Capture the cell that displays the provided text and extract its (X, Y) central coordinate. 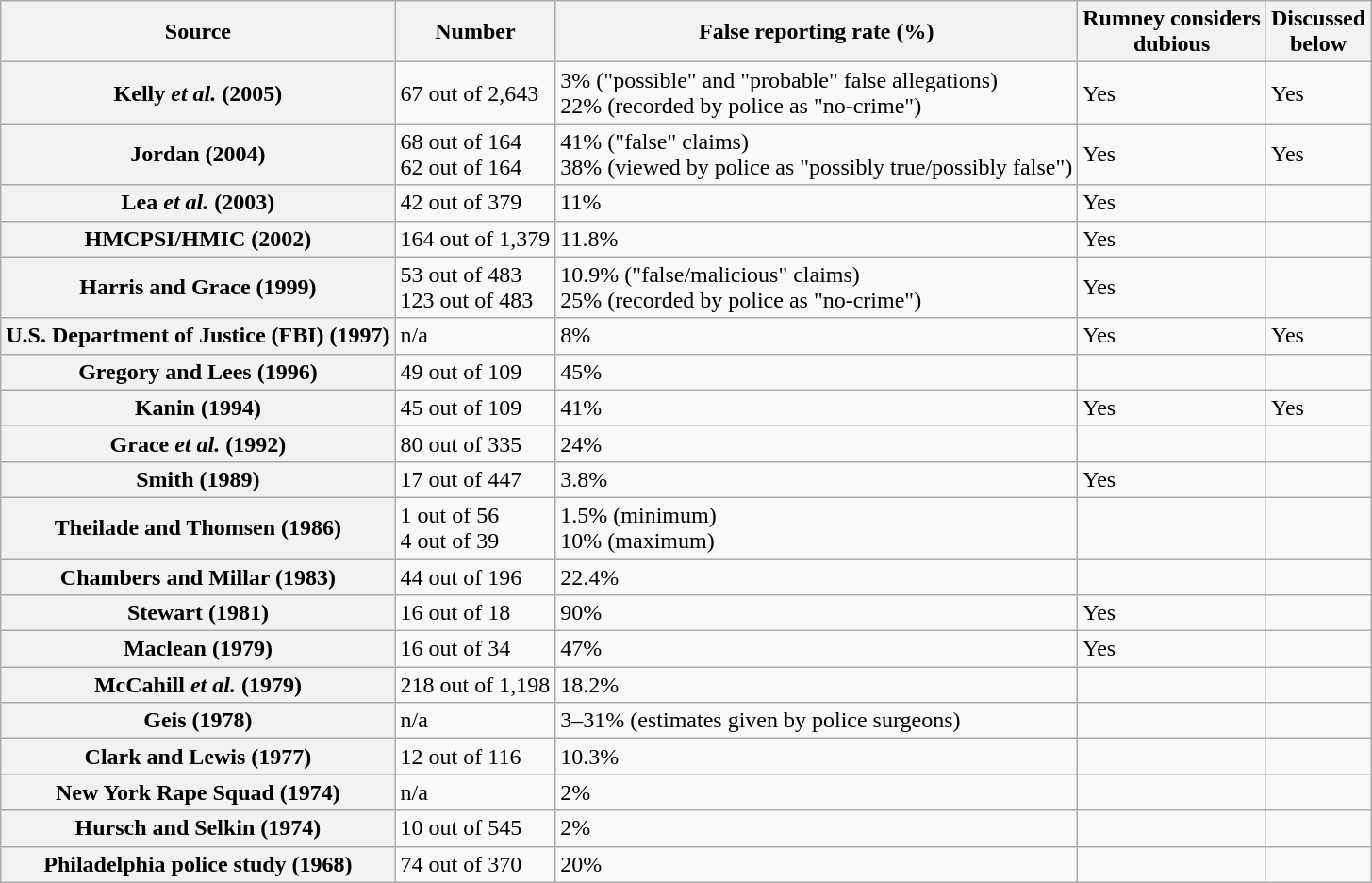
Number (475, 32)
Harris and Grace (1999) (198, 287)
Philadelphia police study (1968) (198, 864)
Grace et al. (1992) (198, 443)
67 out of 2,643 (475, 92)
10.3% (817, 757)
90% (817, 613)
3.8% (817, 479)
53 out of 483 123 out of 483 (475, 287)
Gregory and Lees (1996) (198, 372)
42 out of 379 (475, 203)
68 out of 164 62 out of 164 (475, 155)
74 out of 370 (475, 864)
49 out of 109 (475, 372)
Jordan (2004) (198, 155)
16 out of 34 (475, 649)
Geis (1978) (198, 721)
Rumney considersdubious (1172, 32)
11.8% (817, 239)
Maclean (1979) (198, 649)
False reporting rate (%) (817, 32)
3–31% (estimates given by police surgeons) (817, 721)
47% (817, 649)
3% ("possible" and "probable" false allegations) 22% (recorded by police as "no-crime") (817, 92)
1.5% (minimum)10% (maximum) (817, 528)
New York Rape Squad (1974) (198, 792)
Hursch and Selkin (1974) (198, 828)
22.4% (817, 576)
Smith (1989) (198, 479)
HMCPSI/HMIC (2002) (198, 239)
17 out of 447 (475, 479)
20% (817, 864)
45 out of 109 (475, 408)
Clark and Lewis (1977) (198, 757)
164 out of 1,379 (475, 239)
Stewart (1981) (198, 613)
10.9% ("false/malicious" claims)25% (recorded by police as "no-crime") (817, 287)
Lea et al. (2003) (198, 203)
Kanin (1994) (198, 408)
Discussedbelow (1318, 32)
Theilade and Thomsen (1986) (198, 528)
Source (198, 32)
U.S. Department of Justice (FBI) (1997) (198, 336)
18.2% (817, 685)
8% (817, 336)
80 out of 335 (475, 443)
1 out of 56 4 out of 39 (475, 528)
10 out of 545 (475, 828)
Chambers and Millar (1983) (198, 576)
218 out of 1,198 (475, 685)
41% (817, 408)
11% (817, 203)
41% ("false" claims)38% (viewed by police as "possibly true/possibly false") (817, 155)
Kelly et al. (2005) (198, 92)
44 out of 196 (475, 576)
24% (817, 443)
16 out of 18 (475, 613)
12 out of 116 (475, 757)
45% (817, 372)
McCahill et al. (1979) (198, 685)
